Identify which cell holds the provided text, then report its (x, y) central coordinate. 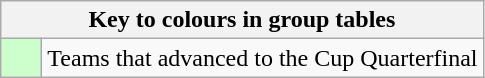
Key to colours in group tables (242, 20)
Teams that advanced to the Cup Quarterfinal (262, 58)
